Find where the given text appears and provide that cell's center as [x, y] coordinate. 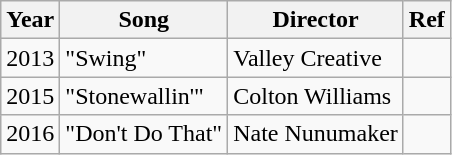
2013 [30, 58]
2015 [30, 96]
Ref [426, 20]
Colton Williams [316, 96]
"Stonewallin'" [144, 96]
"Swing" [144, 58]
Year [30, 20]
Valley Creative [316, 58]
Nate Nunumaker [316, 134]
2016 [30, 134]
Director [316, 20]
"Don't Do That" [144, 134]
Song [144, 20]
